From the cell containing the given text, extract its center point as [x, y] coordinate. 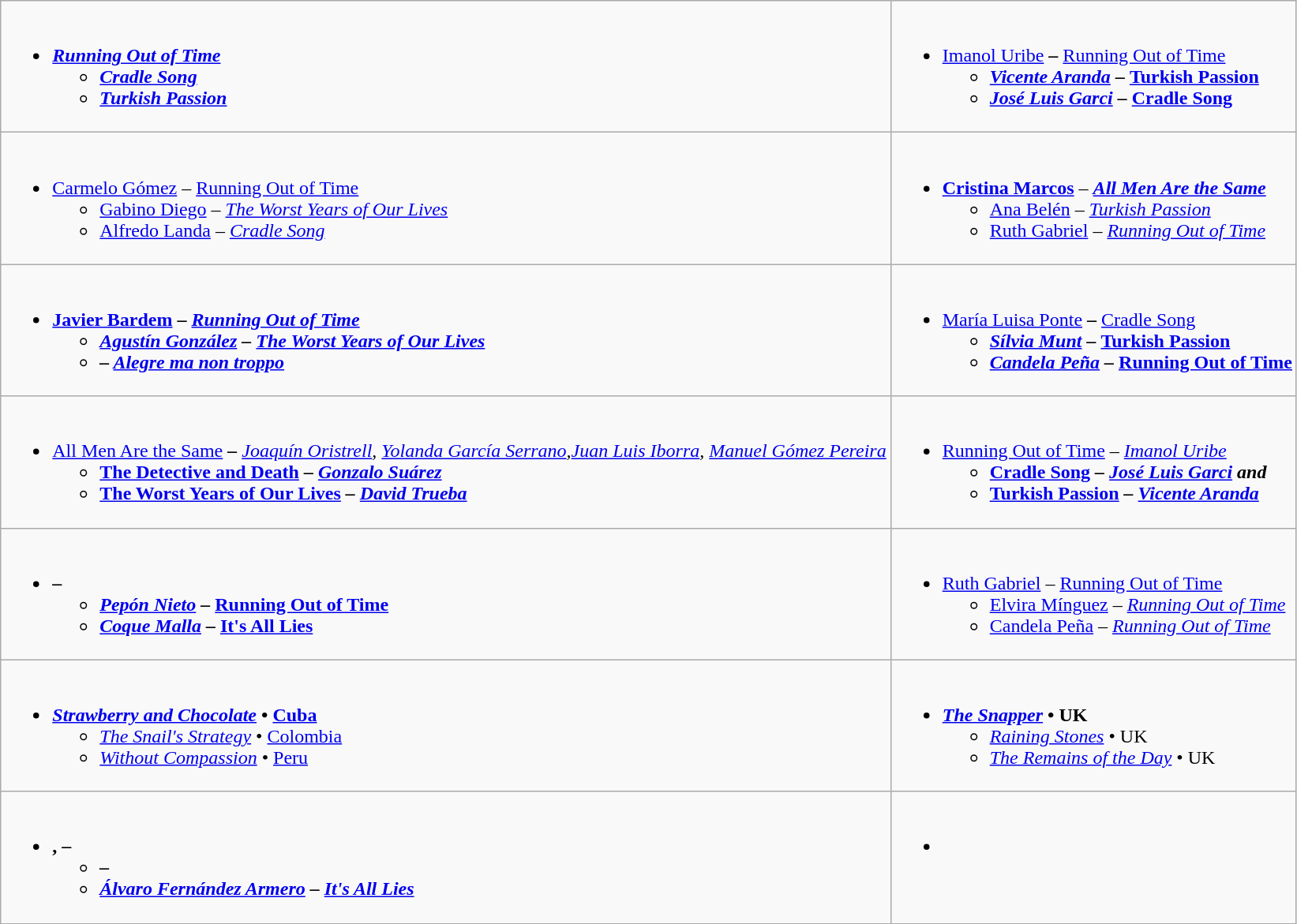
Carmelo Gómez – Running Out of TimeGabino Diego – The Worst Years of Our LivesAlfredo Landa – Cradle Song [445, 199]
Cristina Marcos – All Men Are the SameAna Belén – Turkish PassionRuth Gabriel – Running Out of Time [1093, 199]
María Luisa Ponte – Cradle SongSílvia Munt – Turkish PassionCandela Peña – Running Out of Time [1093, 330]
– Pepón Nieto – Running Out of TimeCoque Malla – It's All Lies [445, 593]
Running Out of TimeCradle SongTurkish Passion [445, 66]
Javier Bardem – Running Out of TimeAgustín González – The Worst Years of Our Lives – Alegre ma non troppo [445, 330]
Strawberry and Chocolate • CubaThe Snail's Strategy • ColombiaWithout Compassion • Peru [445, 726]
Running Out of Time – Imanol UribeCradle Song – José Luis Garci and Turkish Passion – Vicente Aranda [1093, 462]
Imanol Uribe – Running Out of TimeVicente Aranda – Turkish PassionJosé Luis Garci – Cradle Song [1093, 66]
The Snapper • UKRaining Stones • UKThe Remains of the Day • UK [1093, 726]
Ruth Gabriel – Running Out of TimeElvira Mínguez – Running Out of TimeCandela Peña – Running Out of Time [1093, 593]
, – – Álvaro Fernández Armero – It's All Lies [445, 857]
